From the cell containing the given text, extract its center point as [X, Y] coordinate. 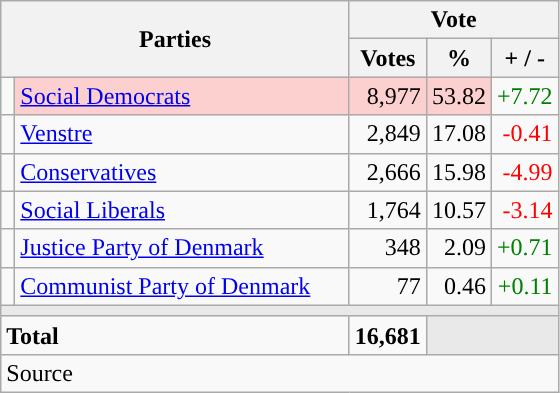
+0.11 [524, 286]
2.09 [458, 248]
Justice Party of Denmark [182, 248]
Conservatives [182, 172]
+0.71 [524, 248]
Source [280, 373]
77 [388, 286]
% [458, 58]
Communist Party of Denmark [182, 286]
Social Liberals [182, 210]
Venstre [182, 134]
2,666 [388, 172]
1,764 [388, 210]
348 [388, 248]
-4.99 [524, 172]
-0.41 [524, 134]
+7.72 [524, 96]
Social Democrats [182, 96]
Total [176, 335]
0.46 [458, 286]
Parties [176, 39]
10.57 [458, 210]
Votes [388, 58]
-3.14 [524, 210]
2,849 [388, 134]
53.82 [458, 96]
15.98 [458, 172]
17.08 [458, 134]
+ / - [524, 58]
Vote [454, 20]
8,977 [388, 96]
16,681 [388, 335]
